Find where the given text appears and provide that cell's center as (x, y) coordinate. 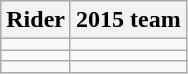
Rider (36, 20)
2015 team (128, 20)
